Determine the [X, Y] coordinate at the center of the cell enclosing the given text.  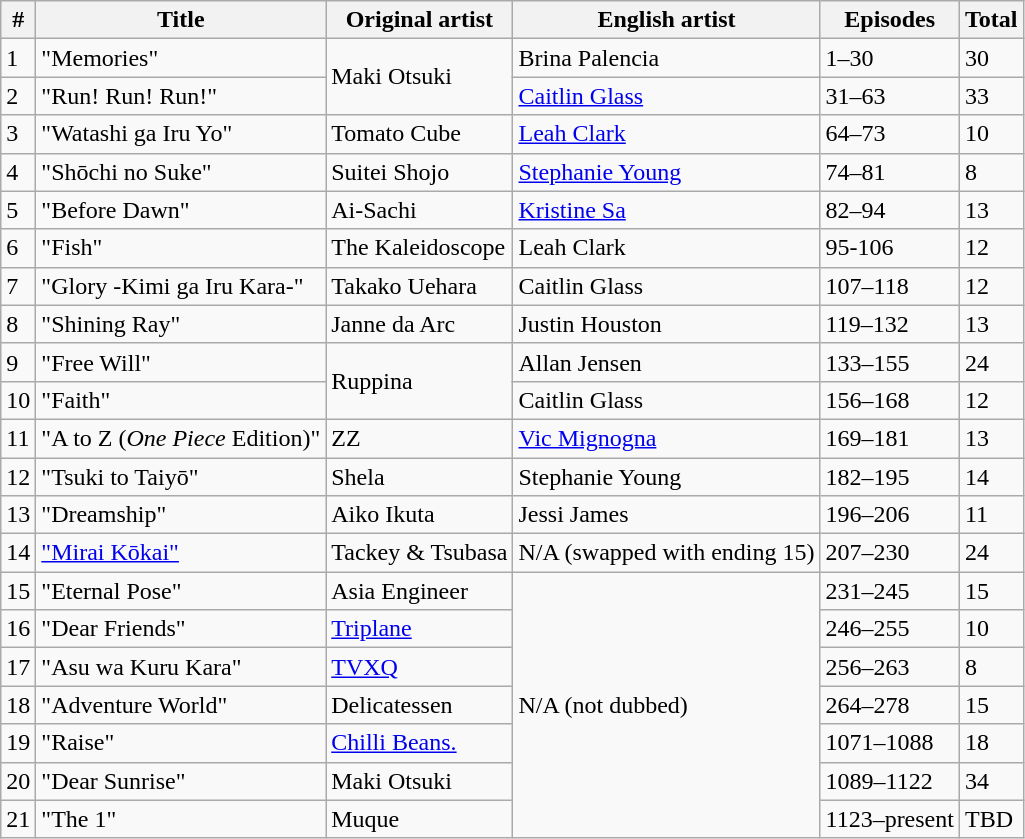
Total [991, 20]
16 [18, 629]
231–245 [890, 591]
31–63 [890, 96]
Tackey & Tsubasa [420, 553]
1–30 [890, 58]
"Dreamship" [181, 515]
169–181 [890, 438]
"Raise" [181, 743]
Delicatessen [420, 705]
"Glory -Kimi ga Iru Kara-" [181, 286]
Ruppina [420, 381]
246–255 [890, 629]
1071–1088 [890, 743]
N/A (not dubbed) [666, 705]
"Watashi ga Iru Yo" [181, 134]
ZZ [420, 438]
English artist [666, 20]
"The 1" [181, 819]
"A to Z (One Piece Edition)" [181, 438]
82–94 [890, 210]
Episodes [890, 20]
"Shining Ray" [181, 324]
156–168 [890, 400]
6 [18, 248]
19 [18, 743]
Muque [420, 819]
"Dear Friends" [181, 629]
"Shōchi no Suke" [181, 172]
"Tsuki to Taiyō" [181, 477]
Title [181, 20]
182–195 [890, 477]
Original artist [420, 20]
Justin Houston [666, 324]
207–230 [890, 553]
Takako Uehara [420, 286]
Shela [420, 477]
Allan Jensen [666, 362]
Janne da Arc [420, 324]
4 [18, 172]
7 [18, 286]
"Mirai Kōkai" [181, 553]
Suitei Shojo [420, 172]
Triplane [420, 629]
74–81 [890, 172]
33 [991, 96]
"Eternal Pose" [181, 591]
196–206 [890, 515]
107–118 [890, 286]
17 [18, 667]
"Free Will" [181, 362]
119–132 [890, 324]
# [18, 20]
TVXQ [420, 667]
Vic Mignogna [666, 438]
"Memories" [181, 58]
Tomato Cube [420, 134]
1123–present [890, 819]
Asia Engineer [420, 591]
Jessi James [666, 515]
The Kaleidoscope [420, 248]
21 [18, 819]
64–73 [890, 134]
133–155 [890, 362]
1 [18, 58]
Brina Palencia [666, 58]
N/A (swapped with ending 15) [666, 553]
Aiko Ikuta [420, 515]
"Faith" [181, 400]
"Fish" [181, 248]
2 [18, 96]
"Adventure World" [181, 705]
"Dear Sunrise" [181, 781]
Chilli Beans. [420, 743]
"Run! Run! Run!" [181, 96]
"Before Dawn" [181, 210]
256–263 [890, 667]
30 [991, 58]
9 [18, 362]
TBD [991, 819]
Kristine Sa [666, 210]
Ai-Sachi [420, 210]
3 [18, 134]
34 [991, 781]
20 [18, 781]
264–278 [890, 705]
1089–1122 [890, 781]
"Asu wa Kuru Kara" [181, 667]
5 [18, 210]
95-106 [890, 248]
